Output the (X, Y) coordinate of the center of the cell containing the given text.  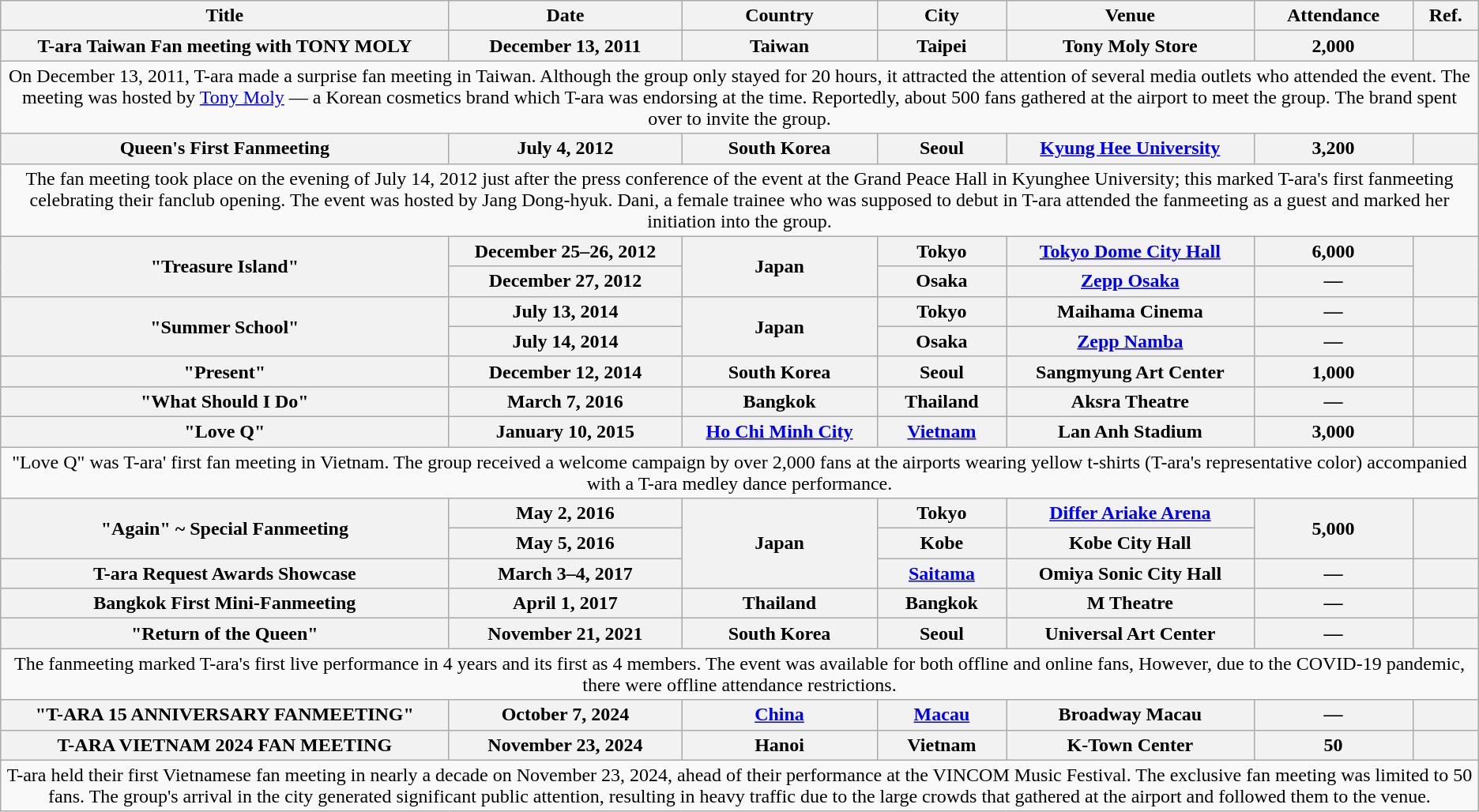
"Love Q" (224, 431)
Broadway Macau (1130, 715)
March 7, 2016 (566, 401)
Tokyo Dome City Hall (1130, 251)
Date (566, 16)
April 1, 2017 (566, 603)
December 27, 2012 (566, 281)
Zepp Osaka (1130, 281)
July 4, 2012 (566, 148)
May 5, 2016 (566, 543)
Venue (1130, 16)
May 2, 2016 (566, 513)
5,000 (1334, 528)
K-Town Center (1130, 745)
6,000 (1334, 251)
March 3–4, 2017 (566, 573)
City (942, 16)
Title (224, 16)
Tony Moly Store (1130, 46)
July 14, 2014 (566, 341)
November 21, 2021 (566, 633)
Kobe City Hall (1130, 543)
Taipei (942, 46)
Bangkok First Mini-Fanmeeting (224, 603)
Attendance (1334, 16)
M Theatre (1130, 603)
Saitama (942, 573)
"Return of the Queen" (224, 633)
T-ara Request Awards Showcase (224, 573)
December 25–26, 2012 (566, 251)
December 12, 2014 (566, 371)
"Present" (224, 371)
Differ Ariake Arena (1130, 513)
Ref. (1446, 16)
December 13, 2011 (566, 46)
Lan Anh Stadium (1130, 431)
Zepp Namba (1130, 341)
Kyung Hee University (1130, 148)
3,200 (1334, 148)
Queen's First Fanmeeting (224, 148)
Macau (942, 715)
Country (779, 16)
Sangmyung Art Center (1130, 371)
China (779, 715)
50 (1334, 745)
1,000 (1334, 371)
November 23, 2024 (566, 745)
"Again" ~ Special Fanmeeting (224, 528)
Hanoi (779, 745)
"What Should I Do" (224, 401)
T-ARA VIETNAM 2024 FAN MEETING (224, 745)
"T-ARA 15 ANNIVERSARY FANMEETING" (224, 715)
Omiya Sonic City Hall (1130, 573)
T-ara Taiwan Fan meeting with TONY MOLY (224, 46)
Kobe (942, 543)
Ho Chi Minh City (779, 431)
2,000 (1334, 46)
October 7, 2024 (566, 715)
Universal Art Center (1130, 633)
"Treasure Island" (224, 266)
3,000 (1334, 431)
Aksra Theatre (1130, 401)
Taiwan (779, 46)
July 13, 2014 (566, 311)
"Summer School" (224, 326)
Maihama Cinema (1130, 311)
January 10, 2015 (566, 431)
